From the cell containing the given text, extract its center point as (x, y) coordinate. 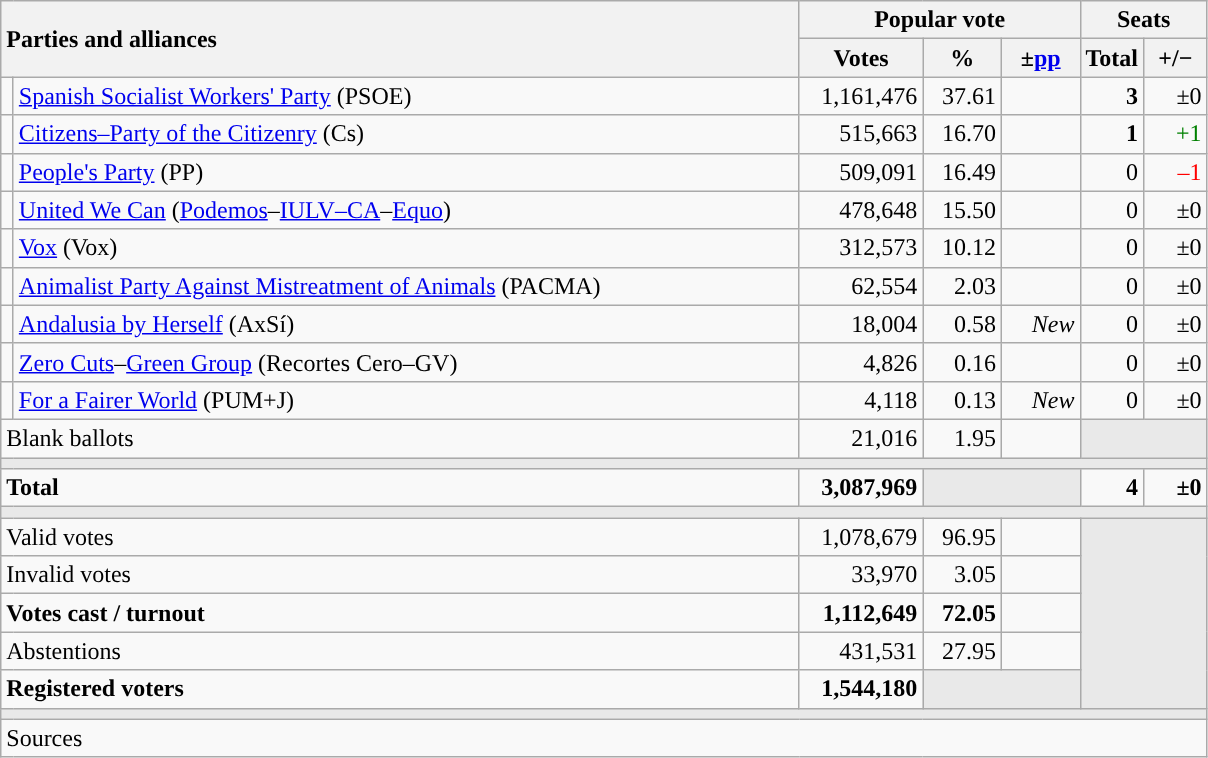
312,573 (861, 248)
2.03 (962, 286)
Popular vote (940, 20)
0.16 (962, 362)
0.58 (962, 324)
For a Fairer World (PUM+J) (406, 400)
4,118 (861, 400)
0.13 (962, 400)
15.50 (962, 210)
1,161,476 (861, 96)
96.95 (962, 537)
Votes (861, 58)
Zero Cuts–Green Group (Recortes Cero–GV) (406, 362)
1,078,679 (861, 537)
% (962, 58)
Abstentions (400, 651)
478,648 (861, 210)
3.05 (962, 575)
27.95 (962, 651)
431,531 (861, 651)
+1 (1176, 134)
21,016 (861, 438)
Andalusia by Herself (AxSí) (406, 324)
+/− (1176, 58)
Blank ballots (400, 438)
37.61 (962, 96)
515,663 (861, 134)
Animalist Party Against Mistreatment of Animals (PACMA) (406, 286)
3 (1112, 96)
33,970 (861, 575)
1,112,649 (861, 613)
Valid votes (400, 537)
Invalid votes (400, 575)
–1 (1176, 172)
1.95 (962, 438)
Vox (Vox) (406, 248)
4 (1112, 488)
±pp (1040, 58)
United We Can (Podemos–IULV–CA–Equo) (406, 210)
Seats (1144, 20)
18,004 (861, 324)
3,087,969 (861, 488)
1 (1112, 134)
Registered voters (400, 689)
4,826 (861, 362)
16.49 (962, 172)
Votes cast / turnout (400, 613)
62,554 (861, 286)
Spanish Socialist Workers' Party (PSOE) (406, 96)
10.12 (962, 248)
People's Party (PP) (406, 172)
16.70 (962, 134)
Sources (604, 738)
72.05 (962, 613)
Parties and alliances (400, 39)
1,544,180 (861, 689)
509,091 (861, 172)
Citizens–Party of the Citizenry (Cs) (406, 134)
